Provide the [X, Y] coordinate of the cell's center where the given text is located.  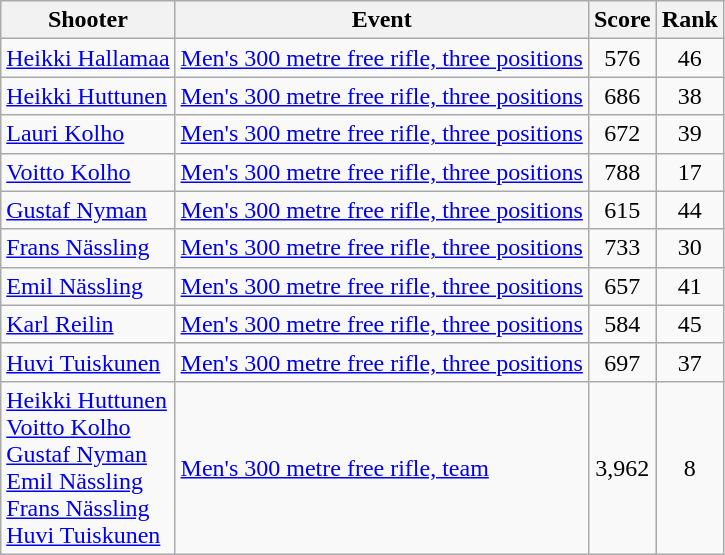
3,962 [622, 468]
788 [622, 172]
Men's 300 metre free rifle, team [382, 468]
584 [622, 324]
Huvi Tuiskunen [88, 362]
45 [690, 324]
657 [622, 286]
44 [690, 210]
Lauri Kolho [88, 134]
Score [622, 20]
Emil Nässling [88, 286]
8 [690, 468]
672 [622, 134]
Frans Nässling [88, 248]
39 [690, 134]
Heikki Huttunen [88, 96]
615 [622, 210]
Shooter [88, 20]
37 [690, 362]
Karl Reilin [88, 324]
38 [690, 96]
Heikki HuttunenVoitto KolhoGustaf NymanEmil NässlingFrans NässlingHuvi Tuiskunen [88, 468]
17 [690, 172]
697 [622, 362]
30 [690, 248]
Gustaf Nyman [88, 210]
46 [690, 58]
733 [622, 248]
Rank [690, 20]
Voitto Kolho [88, 172]
576 [622, 58]
Event [382, 20]
Heikki Hallamaa [88, 58]
686 [622, 96]
41 [690, 286]
